Extract the (X, Y) coordinate from the center of the cell holding the provided text.  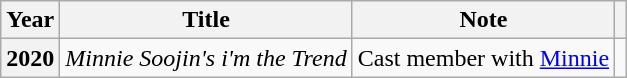
2020 (30, 58)
Cast member with Minnie (483, 58)
Minnie Soojin's i'm the Trend (206, 58)
Title (206, 20)
Year (30, 20)
Note (483, 20)
